Output the (x, y) coordinate of the center of the cell containing the given text.  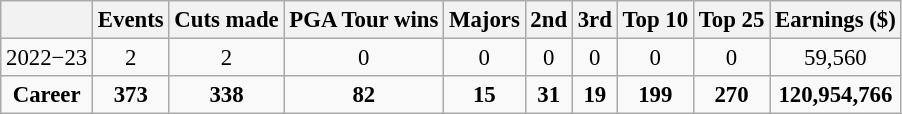
82 (364, 95)
Top 10 (655, 20)
120,954,766 (836, 95)
19 (594, 95)
2022−23 (47, 58)
270 (731, 95)
Cuts made (226, 20)
Top 25 (731, 20)
Majors (484, 20)
Career (47, 95)
338 (226, 95)
15 (484, 95)
31 (548, 95)
Events (131, 20)
59,560 (836, 58)
Earnings ($) (836, 20)
199 (655, 95)
2nd (548, 20)
PGA Tour wins (364, 20)
3rd (594, 20)
373 (131, 95)
